Detect which cell encompasses the target text, then output its (x, y) center coordinate. 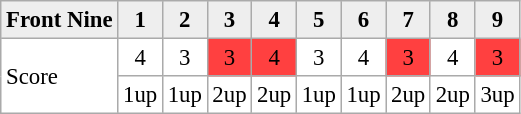
7 (408, 20)
3up (498, 95)
8 (452, 20)
5 (318, 20)
1 (140, 20)
Score (60, 76)
9 (498, 20)
Front Nine (60, 20)
6 (364, 20)
2 (184, 20)
